Find where the given text appears and provide that cell's center as [x, y] coordinate. 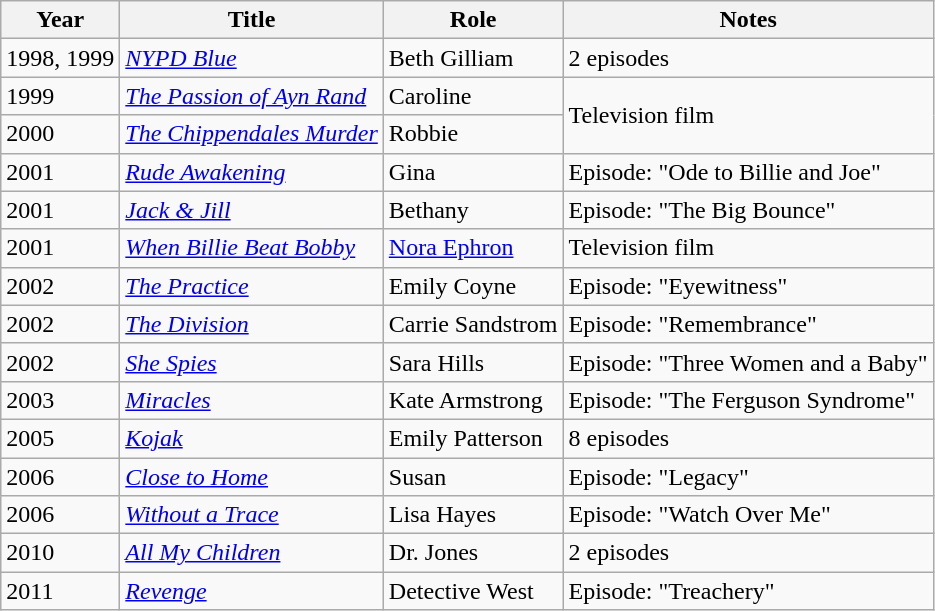
Episode: "The Ferguson Syndrome" [748, 400]
1999 [60, 96]
Episode: "Legacy" [748, 477]
Episode: "The Big Bounce" [748, 210]
The Chippendales Murder [252, 134]
Revenge [252, 591]
The Practice [252, 286]
Nora Ephron [473, 248]
She Spies [252, 362]
All My Children [252, 553]
2011 [60, 591]
Notes [748, 20]
NYPD Blue [252, 58]
Miracles [252, 400]
The Division [252, 324]
Year [60, 20]
Without a Trace [252, 515]
2000 [60, 134]
Kojak [252, 438]
Title [252, 20]
Susan [473, 477]
Beth Gilliam [473, 58]
Episode: "Treachery" [748, 591]
Sara Hills [473, 362]
Rude Awakening [252, 172]
When Billie Beat Bobby [252, 248]
Caroline [473, 96]
Kate Armstrong [473, 400]
Bethany [473, 210]
Emily Coyne [473, 286]
Episode: "Ode to Billie and Joe" [748, 172]
Robbie [473, 134]
8 episodes [748, 438]
Jack & Jill [252, 210]
Episode: "Watch Over Me" [748, 515]
Dr. Jones [473, 553]
Role [473, 20]
1998, 1999 [60, 58]
2003 [60, 400]
Carrie Sandstrom [473, 324]
Detective West [473, 591]
Close to Home [252, 477]
Episode: "Remembrance" [748, 324]
Gina [473, 172]
2010 [60, 553]
2005 [60, 438]
Episode: "Eyewitness" [748, 286]
Episode: "Three Women and a Baby" [748, 362]
Lisa Hayes [473, 515]
The Passion of Ayn Rand [252, 96]
Emily Patterson [473, 438]
